Search for the cell housing the specified text and yield its (x, y) center coordinate. 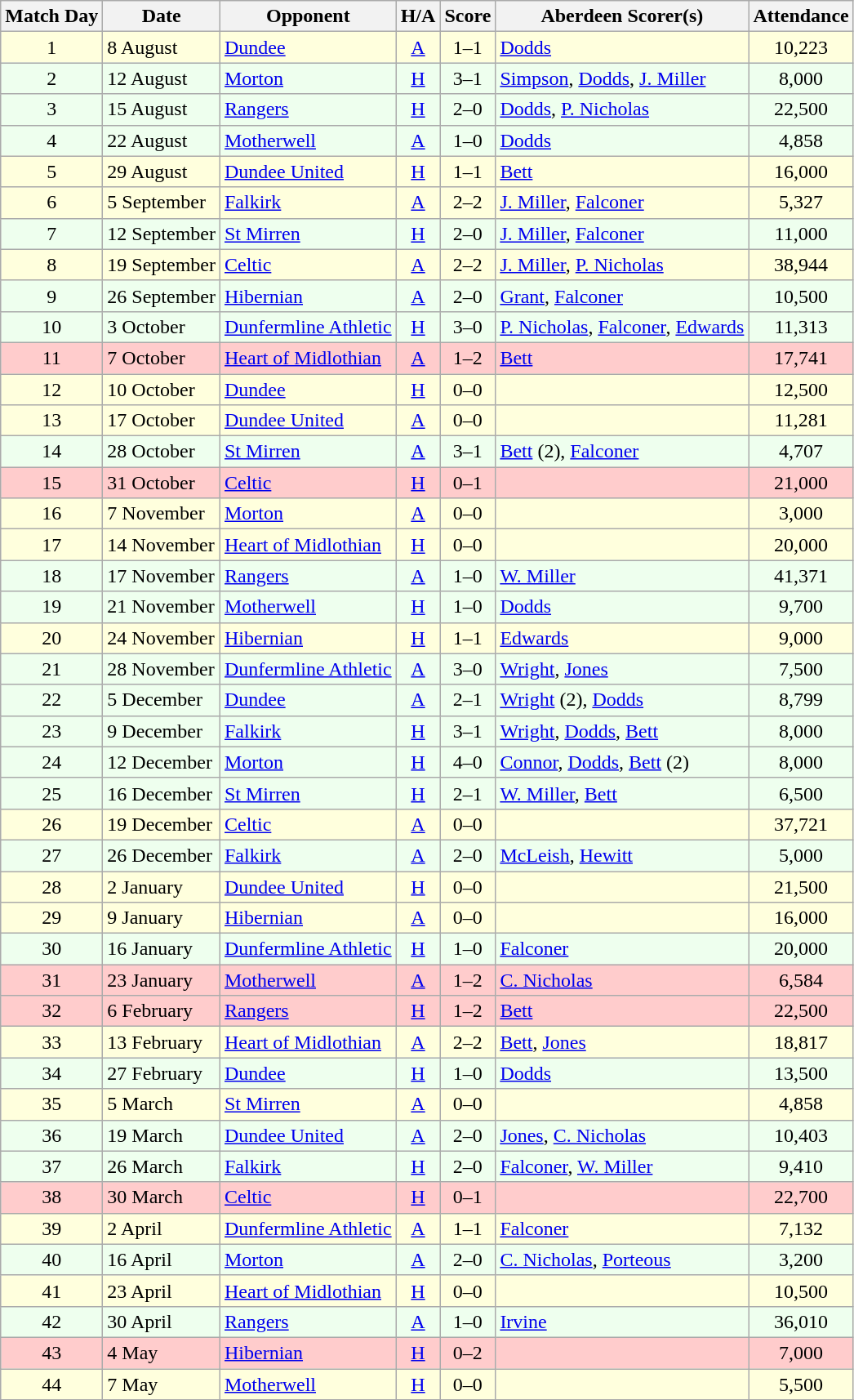
17,741 (801, 358)
C. Nicholas, Porteous (622, 1260)
22,700 (801, 1197)
Jones, C. Nicholas (622, 1135)
37 (52, 1166)
12 August (162, 78)
10 October (162, 390)
39 (52, 1228)
27 (52, 855)
5 March (162, 1104)
5 December (162, 700)
23 April (162, 1291)
7,000 (801, 1353)
27 February (162, 1073)
24 November (162, 638)
Bett (2), Falconer (622, 452)
15 (52, 483)
5 September (162, 203)
19 September (162, 265)
31 (52, 980)
Grant, Falconer (622, 296)
5,327 (801, 203)
22 (52, 700)
9 December (162, 731)
0–2 (468, 1353)
20 (52, 638)
7,500 (801, 669)
Wright, Jones (622, 669)
29 (52, 918)
Irvine (622, 1322)
17 October (162, 421)
6,500 (801, 793)
36,010 (801, 1322)
16 (52, 514)
13 February (162, 1042)
7 May (162, 1384)
42 (52, 1322)
17 (52, 545)
Match Day (52, 16)
6 (52, 203)
21 November (162, 607)
17 November (162, 576)
8 August (162, 47)
5,000 (801, 855)
37,721 (801, 824)
38,944 (801, 265)
13 (52, 421)
33 (52, 1042)
2 (52, 78)
4 (52, 140)
Falconer, W. Miller (622, 1166)
35 (52, 1104)
11,281 (801, 421)
12,500 (801, 390)
41,371 (801, 576)
26 December (162, 855)
J. Miller, P. Nicholas (622, 265)
13,500 (801, 1073)
28 (52, 886)
4 May (162, 1353)
7,132 (801, 1228)
30 (52, 949)
Edwards (622, 638)
8 (52, 265)
19 March (162, 1135)
9 January (162, 918)
28 October (162, 452)
10 (52, 327)
40 (52, 1260)
18,817 (801, 1042)
21,500 (801, 886)
4,707 (801, 452)
5,500 (801, 1384)
30 March (162, 1197)
9 (52, 296)
Date (162, 16)
41 (52, 1291)
Simpson, Dodds, J. Miller (622, 78)
24 (52, 762)
26 September (162, 296)
9,410 (801, 1166)
Bett, Jones (622, 1042)
44 (52, 1384)
2 April (162, 1228)
23 (52, 731)
6,584 (801, 980)
Connor, Dodds, Bett (2) (622, 762)
21,000 (801, 483)
8,799 (801, 700)
10,403 (801, 1135)
28 November (162, 669)
Attendance (801, 16)
3,000 (801, 514)
6 February (162, 1011)
C. Nicholas (622, 980)
21 (52, 669)
16 April (162, 1260)
26 March (162, 1166)
9,700 (801, 607)
4–0 (468, 762)
McLeish, Hewitt (622, 855)
3,200 (801, 1260)
12 September (162, 234)
16 January (162, 949)
31 October (162, 483)
Dodds, P. Nicholas (622, 109)
19 December (162, 824)
32 (52, 1011)
43 (52, 1353)
W. Miller, Bett (622, 793)
26 (52, 824)
1 (52, 47)
23 January (162, 980)
Score (468, 16)
12 December (162, 762)
2 January (162, 886)
10,223 (801, 47)
34 (52, 1073)
Wright (2), Dodds (622, 700)
12 (52, 390)
7 October (162, 358)
Wright, Dodds, Bett (622, 731)
30 April (162, 1322)
7 (52, 234)
25 (52, 793)
14 (52, 452)
15 August (162, 109)
16 December (162, 793)
18 (52, 576)
29 August (162, 172)
36 (52, 1135)
38 (52, 1197)
Opponent (308, 16)
19 (52, 607)
11 (52, 358)
3 October (162, 327)
Aberdeen Scorer(s) (622, 16)
P. Nicholas, Falconer, Edwards (622, 327)
22 August (162, 140)
14 November (162, 545)
7 November (162, 514)
H/A (418, 16)
11,313 (801, 327)
9,000 (801, 638)
5 (52, 172)
W. Miller (622, 576)
3 (52, 109)
11,000 (801, 234)
